Pinpoint the cell where the given text exists, returning its (X, Y) midpoint coordinate. 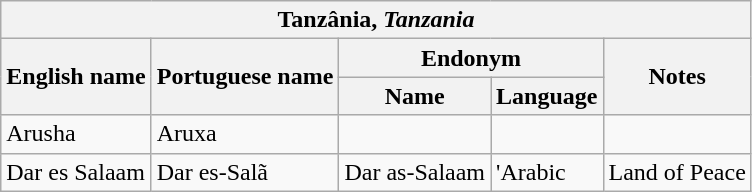
Arusha (76, 134)
Dar es Salaam (76, 172)
Portuguese name (245, 77)
Name (415, 96)
'Arabic (547, 172)
Endonym (471, 58)
English name (76, 77)
Language (547, 96)
Land of Peace (677, 172)
Notes (677, 77)
Tanzânia, Tanzania (376, 20)
Dar as-Salaam (415, 172)
Dar es-Salã (245, 172)
Aruxa (245, 134)
